Return (x, y) of the center of cell containing provided text 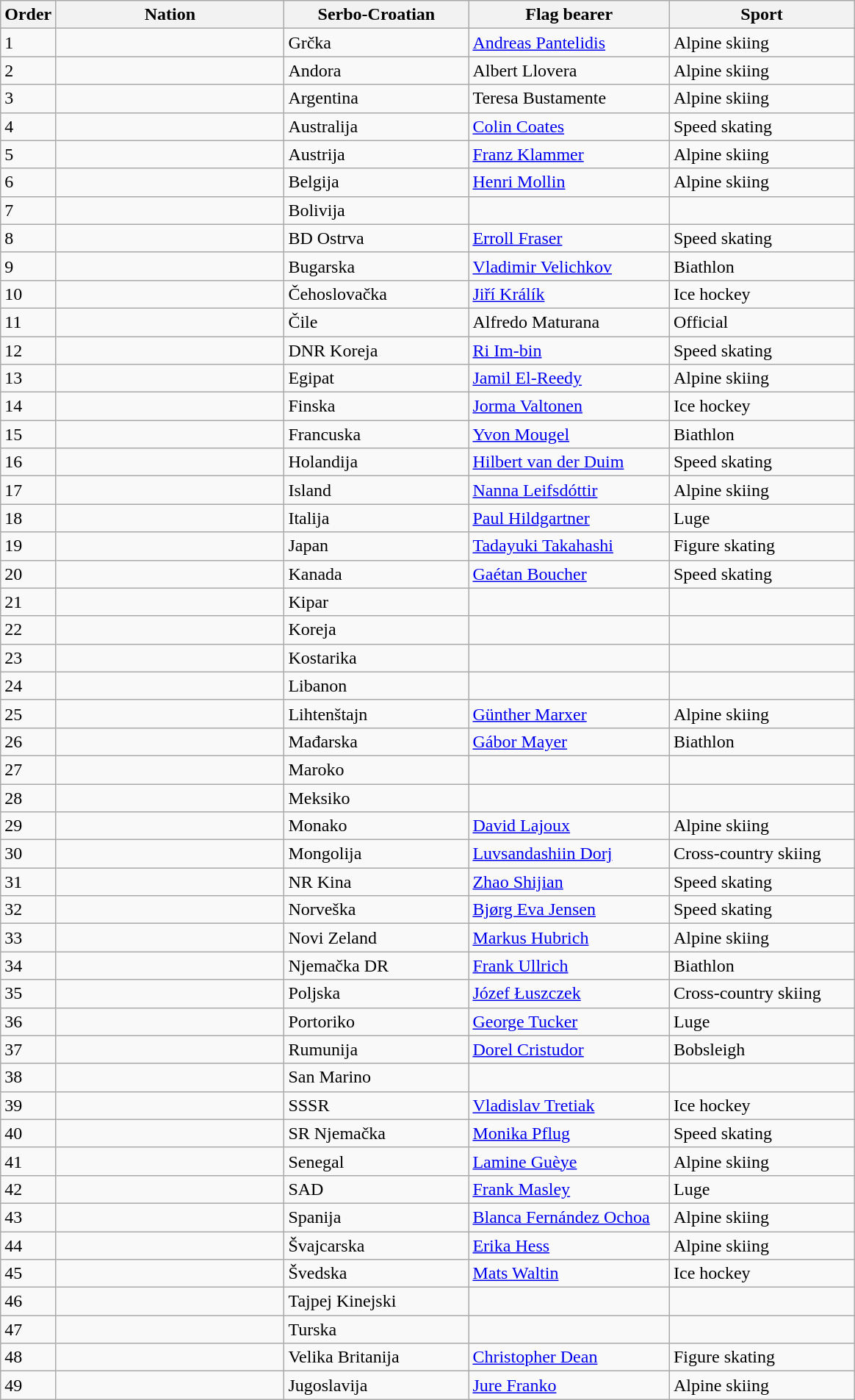
Jorma Valtonen (569, 406)
Bugarska (376, 266)
28 (28, 797)
26 (28, 742)
Serbo-Croatian (376, 15)
21 (28, 602)
David Lajoux (569, 826)
Order (28, 15)
SR Njemačka (376, 1133)
BD Ostrva (376, 238)
15 (28, 434)
Jamil El-Reedy (569, 378)
12 (28, 351)
9 (28, 266)
1 (28, 43)
Frank Ullrich (569, 966)
SAD (376, 1189)
Francuska (376, 434)
Dorel Cristudor (569, 1049)
27 (28, 769)
36 (28, 1022)
2 (28, 71)
Lihtenštajn (376, 714)
Senegal (376, 1161)
Kanada (376, 574)
30 (28, 854)
34 (28, 966)
DNR Koreja (376, 351)
Sport (761, 15)
Yvon Mougel (569, 434)
19 (28, 546)
Egipat (376, 378)
SSSR (376, 1105)
Teresa Bustamente (569, 98)
Bolivija (376, 210)
46 (28, 1302)
Henri Mollin (569, 182)
Andora (376, 71)
Koreja (376, 630)
Lamine Guèye (569, 1161)
Frank Masley (569, 1189)
Mađarska (376, 742)
Albert Llovera (569, 71)
4 (28, 126)
Velika Britanija (376, 1357)
Austrija (376, 154)
33 (28, 938)
Zhao Shijian (569, 882)
32 (28, 910)
Švajcarska (376, 1246)
Franz Klammer (569, 154)
Erroll Fraser (569, 238)
Rumunija (376, 1049)
Argentina (376, 98)
George Tucker (569, 1022)
25 (28, 714)
Bjørg Eva Jensen (569, 910)
Markus Hubrich (569, 938)
Turska (376, 1329)
Finska (376, 406)
Vladimir Velichkov (569, 266)
Meksiko (376, 797)
Gaétan Boucher (569, 574)
Alfredo Maturana (569, 322)
Monako (376, 826)
44 (28, 1246)
Nanna Leifsdóttir (569, 490)
8 (28, 238)
47 (28, 1329)
35 (28, 994)
43 (28, 1217)
San Marino (376, 1077)
17 (28, 490)
Hilbert van der Duim (569, 462)
Poljska (376, 994)
Erika Hess (569, 1246)
Christopher Dean (569, 1357)
Libanon (376, 686)
42 (28, 1189)
Andreas Pantelidis (569, 43)
18 (28, 518)
29 (28, 826)
39 (28, 1105)
16 (28, 462)
Jugoslavija (376, 1385)
Mats Waltin (569, 1274)
Novi Zeland (376, 938)
40 (28, 1133)
Njemačka DR (376, 966)
37 (28, 1049)
Australija (376, 126)
22 (28, 630)
Jure Franko (569, 1385)
Spanija (376, 1217)
Ri Im-bin (569, 351)
38 (28, 1077)
7 (28, 210)
45 (28, 1274)
Vladislav Tretiak (569, 1105)
48 (28, 1357)
Norveška (376, 910)
Maroko (376, 769)
20 (28, 574)
Island (376, 490)
Blanca Fernández Ochoa (569, 1217)
NR Kina (376, 882)
14 (28, 406)
Čehoslovačka (376, 294)
Official (761, 322)
Portoriko (376, 1022)
49 (28, 1385)
Čile (376, 322)
Jiří Králík (569, 294)
31 (28, 882)
Paul Hildgartner (569, 518)
Nation (170, 15)
13 (28, 378)
5 (28, 154)
Japan (376, 546)
Bobsleigh (761, 1049)
Holandija (376, 462)
23 (28, 658)
24 (28, 686)
Józef Łuszczek (569, 994)
Švedska (376, 1274)
Günther Marxer (569, 714)
Luvsandashiin Dorj (569, 854)
41 (28, 1161)
Tajpej Kinejski (376, 1302)
10 (28, 294)
Tadayuki Takahashi (569, 546)
Colin Coates (569, 126)
Flag bearer (569, 15)
Belgija (376, 182)
6 (28, 182)
Kostarika (376, 658)
Monika Pflug (569, 1133)
Mongolija (376, 854)
Italija (376, 518)
Grčka (376, 43)
Kipar (376, 602)
3 (28, 98)
11 (28, 322)
Gábor Mayer (569, 742)
